Capture the cell that displays the provided text and extract its (x, y) central coordinate. 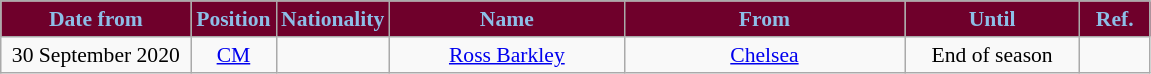
Date from (96, 19)
Position (234, 19)
Name (506, 19)
Nationality (332, 19)
From (764, 19)
Until (992, 19)
Chelsea (764, 55)
30 September 2020 (96, 55)
End of season (992, 55)
Ref. (1115, 19)
Ross Barkley (506, 55)
CM (234, 55)
